For the text-containing cell, return its midpoint in [x, y] coordinate format. 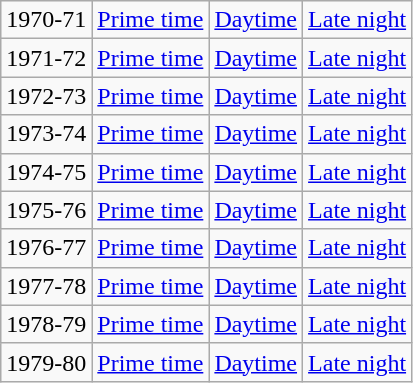
1972-73 [46, 96]
1975-76 [46, 210]
1979-80 [46, 362]
1973-74 [46, 134]
1971-72 [46, 58]
1974-75 [46, 172]
1970-71 [46, 20]
1977-78 [46, 286]
1978-79 [46, 324]
1976-77 [46, 248]
